From the cell containing the given text, extract its center point as (X, Y) coordinate. 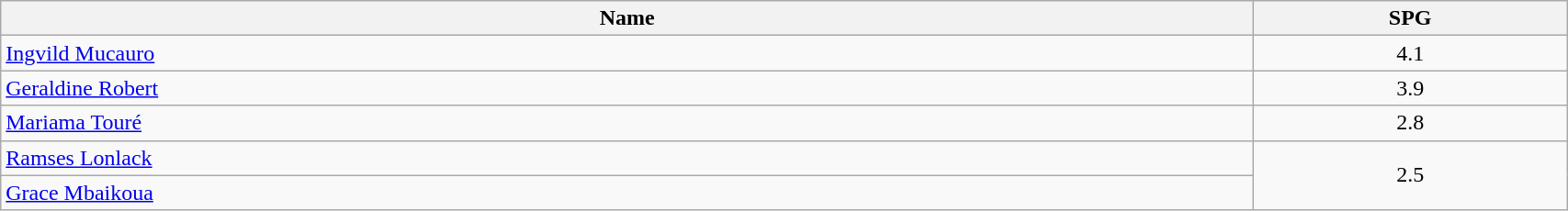
Grace Mbaikoua (627, 193)
Ingvild Mucauro (627, 53)
Ramses Lonlack (627, 158)
2.8 (1411, 123)
3.9 (1411, 88)
Geraldine Robert (627, 88)
SPG (1411, 18)
Name (627, 18)
4.1 (1411, 53)
2.5 (1411, 175)
Mariama Touré (627, 123)
